Scan for the cell matching the given text and deliver its [X, Y] coordinate at center. 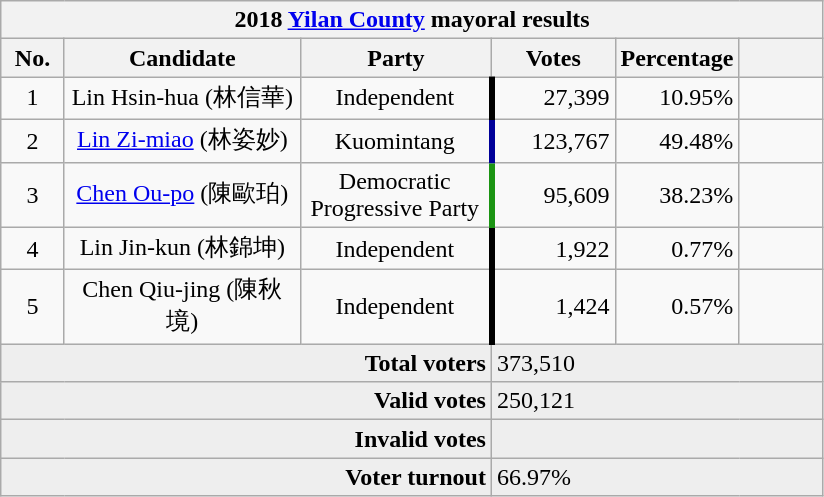
Votes [553, 58]
Lin Hsin-hua (林信華) [182, 98]
1,424 [553, 307]
66.97% [657, 477]
250,121 [657, 401]
Voter turnout [246, 477]
Chen Ou-po (陳歐珀) [182, 194]
0.57% [677, 307]
5 [33, 307]
Lin Jin-kun (林錦坤) [182, 248]
38.23% [677, 194]
Lin Zi-miao (林姿妙) [182, 140]
95,609 [553, 194]
10.95% [677, 98]
3 [33, 194]
27,399 [553, 98]
1,922 [553, 248]
Valid votes [246, 401]
Percentage [677, 58]
Democratic Progressive Party [396, 194]
Kuomintang [396, 140]
Candidate [182, 58]
2018 Yilan County mayoral results [412, 20]
No. [33, 58]
Party [396, 58]
Invalid votes [246, 439]
Chen Qiu-jing (陳秋境) [182, 307]
2 [33, 140]
4 [33, 248]
373,510 [657, 363]
0.77% [677, 248]
123,767 [553, 140]
Total voters [246, 363]
1 [33, 98]
49.48% [677, 140]
